Return (X, Y) of the center of cell containing provided text 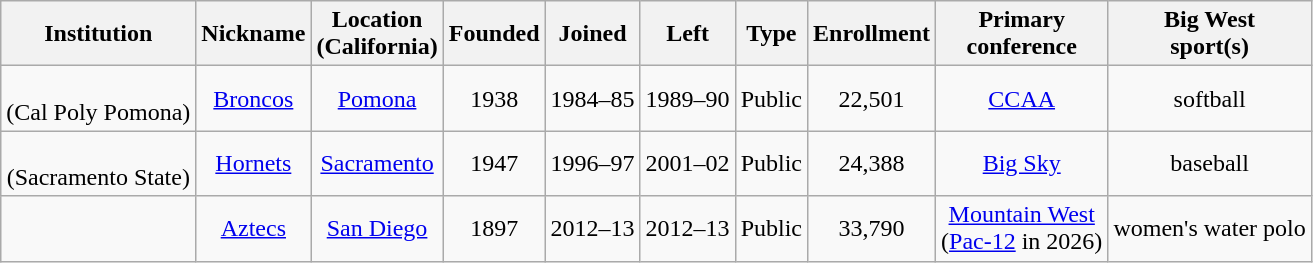
Joined (592, 34)
Left (688, 34)
Founded (494, 34)
1897 (494, 228)
baseball (1210, 164)
Big Sky (1022, 164)
Pomona (377, 98)
Aztecs (254, 228)
(Cal Poly Pomona) (98, 98)
1996–97 (592, 164)
Nickname (254, 34)
San Diego (377, 228)
Location(California) (377, 34)
Hornets (254, 164)
Broncos (254, 98)
Sacramento (377, 164)
women's water polo (1210, 228)
1984–85 (592, 98)
Institution (98, 34)
22,501 (872, 98)
(Sacramento State) (98, 164)
1938 (494, 98)
33,790 (872, 228)
Enrollment (872, 34)
2001–02 (688, 164)
1989–90 (688, 98)
CCAA (1022, 98)
Mountain West(Pac-12 in 2026) (1022, 228)
1947 (494, 164)
Type (771, 34)
softball (1210, 98)
24,388 (872, 164)
Primaryconference (1022, 34)
Big Westsport(s) (1210, 34)
